Capture the cell that displays the provided text and extract its [X, Y] central coordinate. 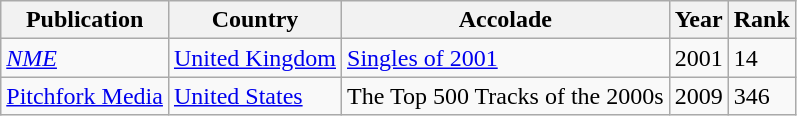
Rank [762, 20]
United States [254, 96]
2009 [698, 96]
The Top 500 Tracks of the 2000s [506, 96]
Singles of 2001 [506, 58]
Publication [85, 20]
NME [85, 58]
346 [762, 96]
United Kingdom [254, 58]
14 [762, 58]
Country [254, 20]
Pitchfork Media [85, 96]
Accolade [506, 20]
2001 [698, 58]
Year [698, 20]
